From the cell containing the given text, extract its center point as [x, y] coordinate. 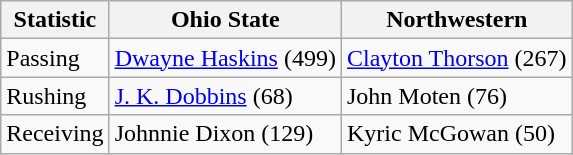
Johnnie Dixon (129) [225, 134]
Statistic [55, 20]
Kyric McGowan (50) [456, 134]
Dwayne Haskins (499) [225, 58]
Passing [55, 58]
J. K. Dobbins (68) [225, 96]
Ohio State [225, 20]
Rushing [55, 96]
Northwestern [456, 20]
John Moten (76) [456, 96]
Receiving [55, 134]
Clayton Thorson (267) [456, 58]
